Scan for the cell matching the given text and deliver its (x, y) coordinate at center. 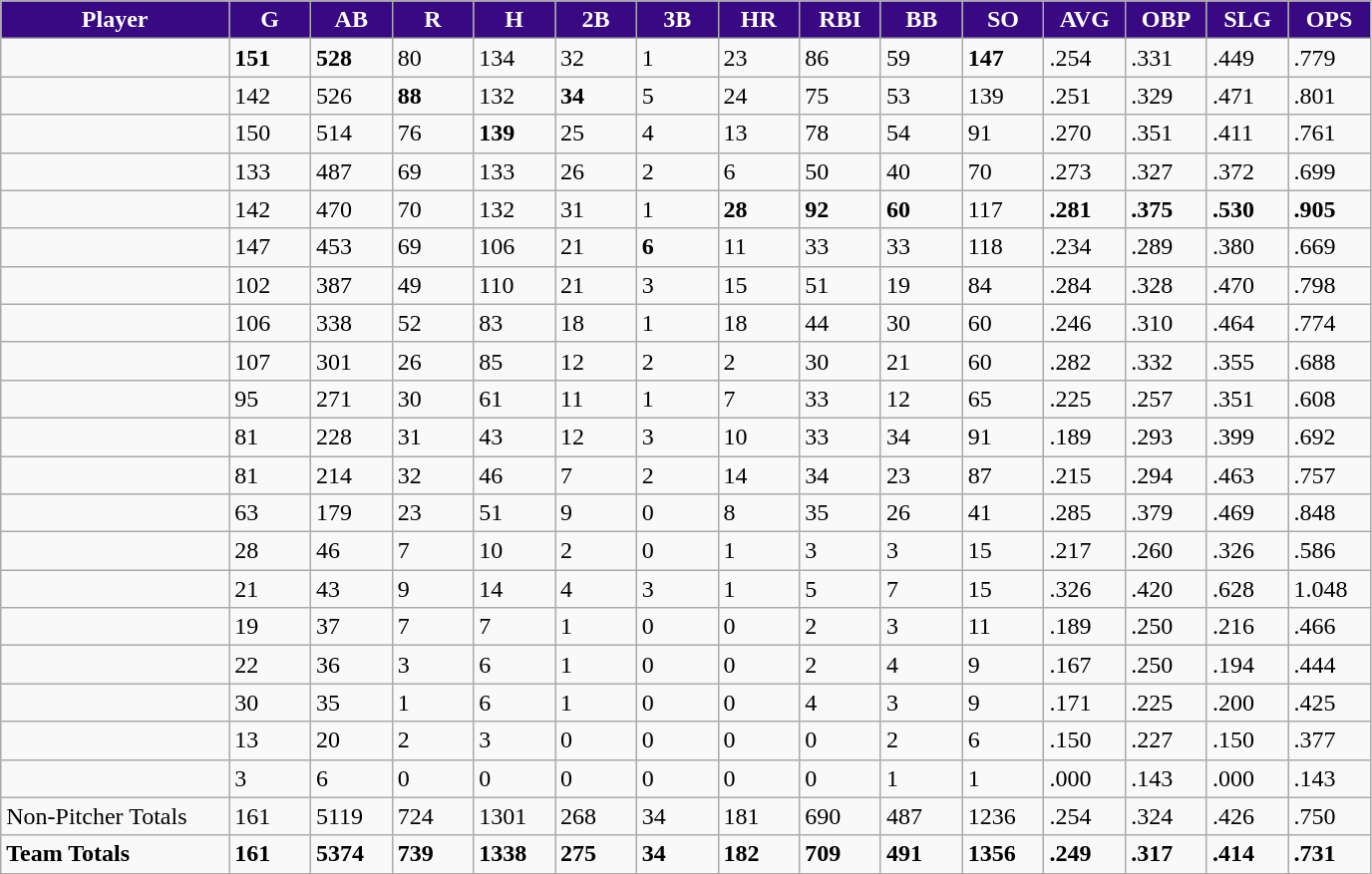
.324 (1167, 816)
275 (596, 854)
92 (841, 209)
.420 (1167, 589)
.688 (1329, 361)
37 (351, 627)
65 (1003, 399)
.282 (1085, 361)
.414 (1247, 854)
453 (351, 247)
739 (433, 854)
.464 (1247, 323)
76 (433, 134)
.171 (1085, 703)
84 (1003, 285)
.215 (1085, 475)
.848 (1329, 513)
.379 (1167, 513)
.273 (1085, 171)
724 (433, 816)
117 (1003, 209)
1.048 (1329, 589)
.471 (1247, 96)
151 (270, 58)
83 (514, 323)
.692 (1329, 437)
.699 (1329, 171)
R (433, 20)
.375 (1167, 209)
214 (351, 475)
.669 (1329, 247)
95 (270, 399)
179 (351, 513)
.260 (1167, 551)
268 (596, 816)
.801 (1329, 96)
338 (351, 323)
.463 (1247, 475)
118 (1003, 247)
.761 (1329, 134)
5374 (351, 854)
24 (759, 96)
1301 (514, 816)
SO (1003, 20)
.285 (1085, 513)
.757 (1329, 475)
.426 (1247, 816)
25 (596, 134)
.380 (1247, 247)
52 (433, 323)
.327 (1167, 171)
.372 (1247, 171)
.216 (1247, 627)
OPS (1329, 20)
.586 (1329, 551)
85 (514, 361)
.217 (1085, 551)
.779 (1329, 58)
40 (921, 171)
.774 (1329, 323)
.200 (1247, 703)
110 (514, 285)
54 (921, 134)
SLG (1247, 20)
20 (351, 740)
.194 (1247, 665)
Player (116, 20)
134 (514, 58)
88 (433, 96)
50 (841, 171)
63 (270, 513)
.469 (1247, 513)
150 (270, 134)
.284 (1085, 285)
102 (270, 285)
2B (596, 20)
.608 (1329, 399)
228 (351, 437)
.249 (1085, 854)
AB (351, 20)
36 (351, 665)
526 (351, 96)
44 (841, 323)
.293 (1167, 437)
.329 (1167, 96)
RBI (841, 20)
.251 (1085, 96)
87 (1003, 475)
86 (841, 58)
.470 (1247, 285)
.234 (1085, 247)
22 (270, 665)
80 (433, 58)
Team Totals (116, 854)
.332 (1167, 361)
.444 (1329, 665)
5119 (351, 816)
8 (759, 513)
HR (759, 20)
Non-Pitcher Totals (116, 816)
1338 (514, 854)
.355 (1247, 361)
.281 (1085, 209)
OBP (1167, 20)
41 (1003, 513)
.425 (1329, 703)
.530 (1247, 209)
690 (841, 816)
G (270, 20)
BB (921, 20)
.167 (1085, 665)
.310 (1167, 323)
.331 (1167, 58)
.294 (1167, 475)
59 (921, 58)
387 (351, 285)
528 (351, 58)
.628 (1247, 589)
514 (351, 134)
49 (433, 285)
53 (921, 96)
78 (841, 134)
.411 (1247, 134)
.377 (1329, 740)
61 (514, 399)
.905 (1329, 209)
.317 (1167, 854)
107 (270, 361)
.270 (1085, 134)
301 (351, 361)
3B (677, 20)
1236 (1003, 816)
.227 (1167, 740)
470 (351, 209)
271 (351, 399)
75 (841, 96)
H (514, 20)
.328 (1167, 285)
181 (759, 816)
.466 (1329, 627)
709 (841, 854)
.449 (1247, 58)
182 (759, 854)
.399 (1247, 437)
.731 (1329, 854)
491 (921, 854)
AVG (1085, 20)
1356 (1003, 854)
.246 (1085, 323)
.798 (1329, 285)
.750 (1329, 816)
.289 (1167, 247)
.257 (1167, 399)
